Return [x, y] of the center of cell containing provided text 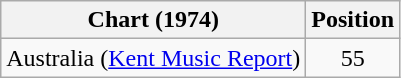
Australia (Kent Music Report) [154, 58]
55 [353, 58]
Chart (1974) [154, 20]
Position [353, 20]
